Provide the (x, y) coordinate of the cell's center where the given text is located.  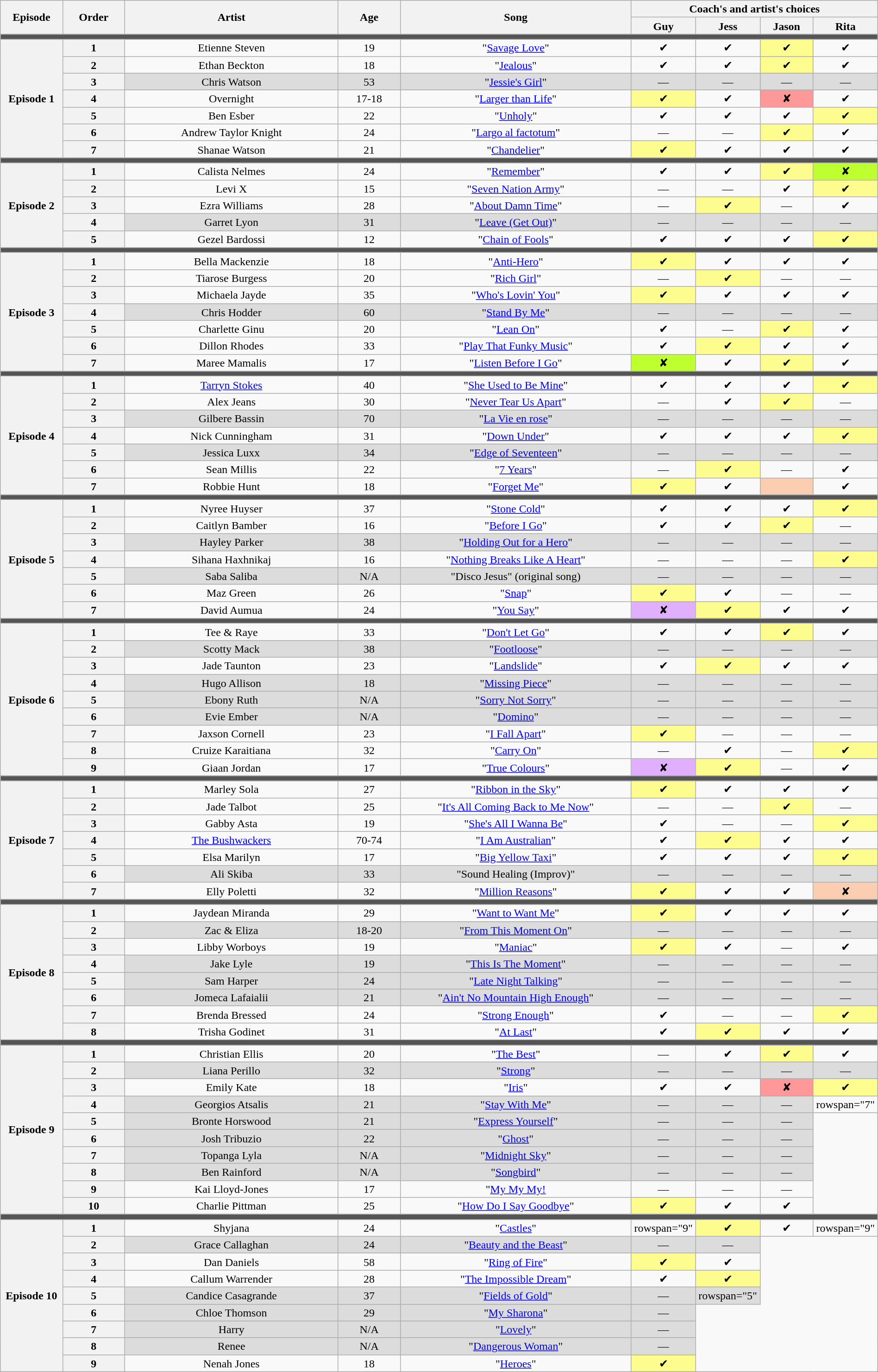
"Nothing Breaks Like A Heart" (516, 559)
"Late Night Talking" (516, 980)
Episode 10 (31, 1295)
Maz Green (232, 593)
Zac & Eliza (232, 929)
"Landslide" (516, 666)
Christian Ellis (232, 1054)
"Iris" (516, 1088)
34 (369, 453)
Charlette Ginu (232, 329)
"Beauty and the Beast" (516, 1245)
"Forget Me" (516, 486)
"Jessie's Girl" (516, 81)
Gabby Asta (232, 823)
Episode 6 (31, 700)
Episode 5 (31, 559)
Josh Tribuzio (232, 1138)
"Missing Piece" (516, 682)
"She Used to Be Mine" (516, 385)
"Stone Cold" (516, 508)
"Who's Lovin' You" (516, 295)
"Unholy" (516, 116)
Shanae Watson (232, 149)
"How Do I Say Goodbye" (516, 1206)
Gilbere Bassin (232, 418)
12 (369, 239)
"Want to Want Me" (516, 913)
"Chandelier" (516, 149)
Trisha Godinet (232, 1031)
Chris Watson (232, 81)
Order (94, 18)
"I Am Australian" (516, 841)
Age (369, 18)
Sean Millis (232, 469)
"Edge of Seventeen" (516, 453)
70-74 (369, 841)
Ezra Williams (232, 206)
Dan Daniels (232, 1262)
Jomeca Lafaialii (232, 998)
53 (369, 81)
"True Colours" (516, 767)
"Ain't No Mountain High Enough" (516, 998)
"Strong" (516, 1070)
"My My My! (516, 1189)
Harry (232, 1329)
17-18 (369, 99)
"Maniac" (516, 947)
15 (369, 188)
Jade Talbot (232, 806)
Episode 3 (31, 312)
Episode 1 (31, 99)
"Listen Before I Go" (516, 363)
Episode 4 (31, 436)
Jaxson Cornell (232, 733)
Liana Perillo (232, 1070)
"Leave (Get Out)" (516, 222)
Jason (786, 26)
Nick Cunningham (232, 435)
Guy (663, 26)
"Ring of Fire" (516, 1262)
Jake Lyle (232, 964)
Andrew Taylor Knight (232, 132)
"Footloose" (516, 649)
"Dangerous Woman" (516, 1346)
Grace Callaghan (232, 1245)
Artist (232, 18)
Coach's and artist's choices (754, 9)
Episode (31, 18)
Ben Esber (232, 116)
Jessica Luxx (232, 453)
30 (369, 402)
"Million Reasons" (516, 891)
35 (369, 295)
Topanga Lyla (232, 1155)
Levi X (232, 188)
"Chain of Fools" (516, 239)
10 (94, 1206)
Gezel Bardossi (232, 239)
Caitlyn Bamber (232, 525)
"La Vie en rose" (516, 418)
Episode 7 (31, 840)
Callum Warrender (232, 1278)
Etienne Steven (232, 48)
Episode 9 (31, 1130)
Scotty Mack (232, 649)
Robbie Hunt (232, 486)
"Snap" (516, 593)
Emily Kate (232, 1088)
18-20 (369, 929)
David Aumua (232, 610)
60 (369, 312)
"Sound Healing (Improv)" (516, 874)
Giaan Jordan (232, 767)
Ben Rainford (232, 1172)
"The Best" (516, 1054)
Alex Jeans (232, 402)
Overnight (232, 99)
"Ribbon in the Sky" (516, 790)
"Never Tear Us Apart" (516, 402)
26 (369, 593)
"Down Under" (516, 435)
"You Say" (516, 610)
Renee (232, 1346)
Nyree Huyser (232, 508)
Chris Hodder (232, 312)
"Midnight Sky" (516, 1155)
"Domino" (516, 717)
Marley Sola (232, 790)
"Don't Let Go" (516, 632)
Elsa Marilyn (232, 857)
Jade Taunton (232, 666)
"About Damn Time" (516, 206)
Ebony Ruth (232, 700)
"Castles" (516, 1228)
"Stay With Me" (516, 1104)
Tiarose Burgess (232, 278)
"Rich Girl" (516, 278)
"I Fall Apart" (516, 733)
Sihana Haxhnikaj (232, 559)
Libby Worboys (232, 947)
Episode 8 (31, 972)
Michaela Jayde (232, 295)
"At Last" (516, 1031)
"Big Yellow Taxi" (516, 857)
Evie Ember (232, 717)
Jess (728, 26)
Hayley Parker (232, 543)
rowspan="7" (846, 1104)
Chloe Thomson (232, 1313)
Sam Harper (232, 980)
"From This Moment On" (516, 929)
"It's All Coming Back to Me Now" (516, 806)
Dillon Rhodes (232, 346)
Rita (846, 26)
"Stand By Me" (516, 312)
"Heroes" (516, 1364)
"Before I Go" (516, 525)
Shyjana (232, 1228)
58 (369, 1262)
"My Sharona" (516, 1313)
"Remember" (516, 171)
Tarryn Stokes (232, 385)
40 (369, 385)
Calista Nelmes (232, 171)
Brenda Bressed (232, 1015)
"Ghost" (516, 1138)
"This Is The Moment" (516, 964)
Maree Mamalis (232, 363)
"Larger than Life" (516, 99)
"7 Years" (516, 469)
Georgios Atsalis (232, 1104)
Jaydean Miranda (232, 913)
Saba Saliba (232, 576)
Ali Skiba (232, 874)
"Largo al factotum" (516, 132)
"Jealous" (516, 65)
Nenah Jones (232, 1364)
"Sorry Not Sorry" (516, 700)
Bronte Horswood (232, 1121)
"Lean On" (516, 329)
"Savage Love" (516, 48)
Episode 2 (31, 206)
Cruize Karaitiana (232, 751)
"Play That Funky Music" (516, 346)
"The Impossible Dream" (516, 1278)
Kai Lloyd-Jones (232, 1189)
Tee & Raye (232, 632)
"Anti-Hero" (516, 261)
"Disco Jesus" (original song) (516, 576)
27 (369, 790)
"She's All I Wanna Be" (516, 823)
Bella Mackenzie (232, 261)
"Songbird" (516, 1172)
rowspan="5" (728, 1295)
"Strong Enough" (516, 1015)
Ethan Beckton (232, 65)
"Express Yourself" (516, 1121)
The Bushwackers (232, 841)
Garret Lyon (232, 222)
70 (369, 418)
Song (516, 18)
Candice Casagrande (232, 1295)
"Seven Nation Army" (516, 188)
Hugo Allison (232, 682)
Elly Poletti (232, 891)
"Holding Out for a Hero" (516, 543)
"Carry On" (516, 751)
Charlie Pittman (232, 1206)
"Fields of Gold" (516, 1295)
"Lovely" (516, 1329)
